Identify which cell holds the provided text, then report its [X, Y] central coordinate. 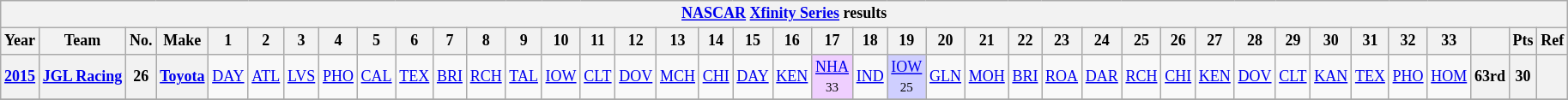
14 [716, 41]
KAN [1331, 77]
22 [1025, 41]
25 [1141, 41]
1 [228, 41]
18 [870, 41]
ATL [266, 77]
9 [524, 41]
5 [376, 41]
20 [946, 41]
11 [597, 41]
21 [987, 41]
13 [678, 41]
NASCAR Xfinity Series results [784, 14]
33 [1449, 41]
GLN [946, 77]
HOM [1449, 77]
LVS [302, 77]
Toyota [182, 77]
Team [82, 41]
6 [415, 41]
IOW25 [906, 77]
IND [870, 77]
ROA [1062, 77]
17 [832, 41]
31 [1371, 41]
8 [486, 41]
27 [1215, 41]
23 [1062, 41]
CAL [376, 77]
29 [1293, 41]
63rd [1490, 77]
2 [266, 41]
NHA33 [832, 77]
DAR [1102, 77]
24 [1102, 41]
10 [561, 41]
2015 [21, 77]
7 [450, 41]
Ref [1553, 41]
Year [21, 41]
TAL [524, 77]
4 [338, 41]
16 [792, 41]
JGL Racing [82, 77]
3 [302, 41]
19 [906, 41]
Pts [1523, 41]
28 [1255, 41]
MOH [987, 77]
MCH [678, 77]
IOW [561, 77]
15 [753, 41]
No. [141, 41]
32 [1408, 41]
Make [182, 41]
12 [636, 41]
